Capture the cell that displays the provided text and extract its [X, Y] central coordinate. 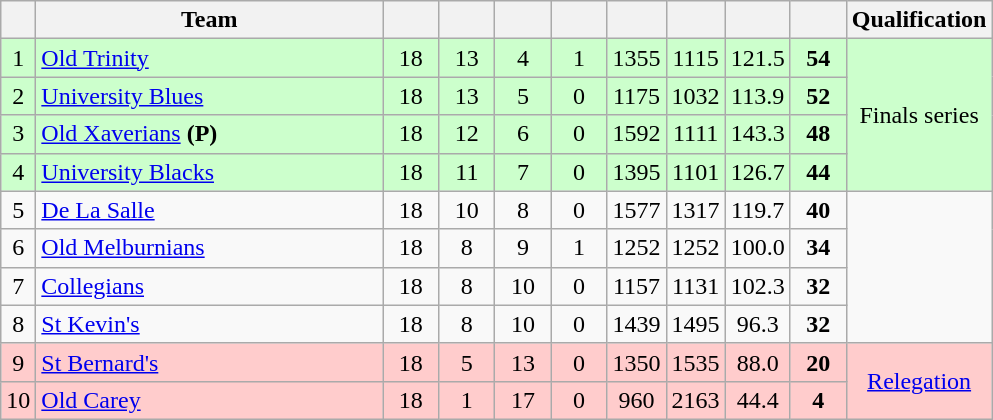
121.5 [758, 58]
Relegation [919, 381]
1395 [636, 172]
1032 [696, 96]
Old Xaverians (P) [210, 134]
1592 [636, 134]
126.7 [758, 172]
Old Carey [210, 400]
54 [818, 58]
3 [18, 134]
2 [18, 96]
1350 [636, 362]
52 [818, 96]
1115 [696, 58]
De La Salle [210, 210]
University Blues [210, 96]
1535 [696, 362]
88.0 [758, 362]
2163 [696, 400]
1175 [636, 96]
17 [523, 400]
Qualification [919, 20]
119.7 [758, 210]
20 [818, 362]
1317 [696, 210]
44.4 [758, 400]
1157 [636, 286]
Old Trinity [210, 58]
143.3 [758, 134]
St Bernard's [210, 362]
1495 [696, 324]
100.0 [758, 248]
44 [818, 172]
St Kevin's [210, 324]
Team [210, 20]
1101 [696, 172]
113.9 [758, 96]
96.3 [758, 324]
1577 [636, 210]
12 [467, 134]
1111 [696, 134]
102.3 [758, 286]
34 [818, 248]
48 [818, 134]
University Blacks [210, 172]
40 [818, 210]
1355 [636, 58]
11 [467, 172]
1439 [636, 324]
Finals series [919, 115]
960 [636, 400]
Old Melburnians [210, 248]
Collegians [210, 286]
1131 [696, 286]
